Extract the [x, y] coordinate from the center of the cell holding the provided text.  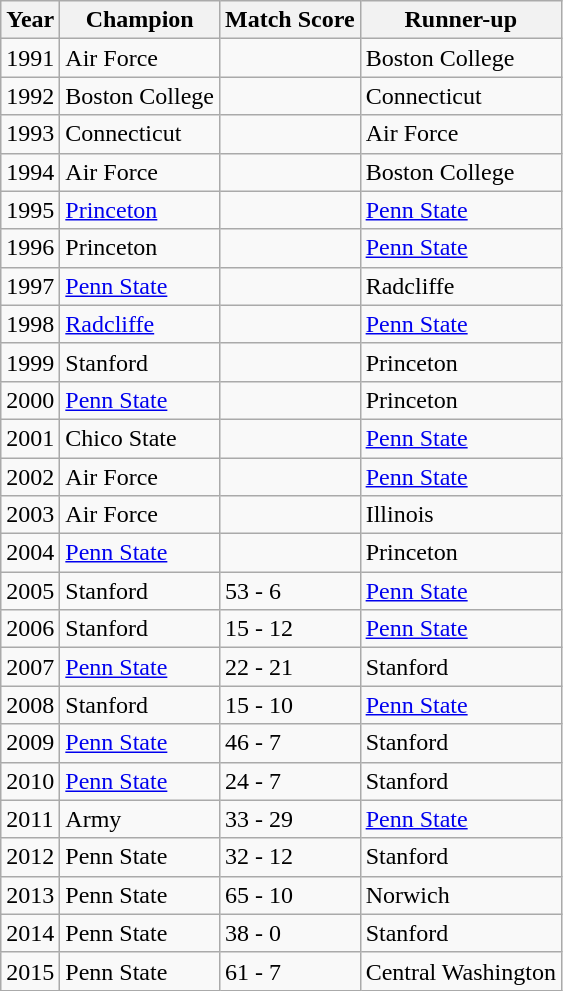
24 - 7 [290, 781]
2007 [30, 667]
Army [140, 819]
1993 [30, 134]
Year [30, 20]
2014 [30, 933]
2006 [30, 629]
2012 [30, 857]
53 - 6 [290, 591]
15 - 10 [290, 705]
61 - 7 [290, 971]
2013 [30, 895]
Illinois [460, 515]
2003 [30, 515]
Chico State [140, 438]
Runner-up [460, 20]
65 - 10 [290, 895]
2010 [30, 781]
2009 [30, 743]
33 - 29 [290, 819]
2000 [30, 400]
2008 [30, 705]
1998 [30, 324]
2005 [30, 591]
2004 [30, 553]
Match Score [290, 20]
2011 [30, 819]
46 - 7 [290, 743]
1999 [30, 362]
1996 [30, 248]
Champion [140, 20]
2015 [30, 971]
1991 [30, 58]
2001 [30, 438]
1997 [30, 286]
1994 [30, 172]
1995 [30, 210]
38 - 0 [290, 933]
Norwich [460, 895]
Central Washington [460, 971]
1992 [30, 96]
15 - 12 [290, 629]
22 - 21 [290, 667]
2002 [30, 477]
32 - 12 [290, 857]
